Return the (X, Y) coordinate for the center point of the cell that contains the specified text.  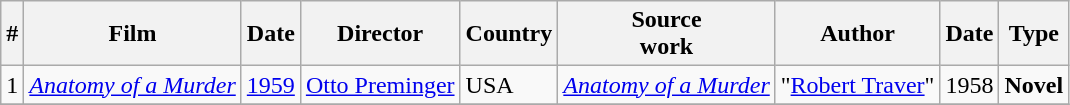
1959 (270, 85)
Type (1034, 34)
Film (132, 34)
"Robert Traver" (858, 85)
Author (858, 34)
Director (380, 34)
USA (509, 85)
# (12, 34)
Novel (1034, 85)
Otto Preminger (380, 85)
Country (509, 34)
Sourcework (666, 34)
1958 (970, 85)
1 (12, 85)
